Extract the [x, y] coordinate from the center of the cell holding the provided text.  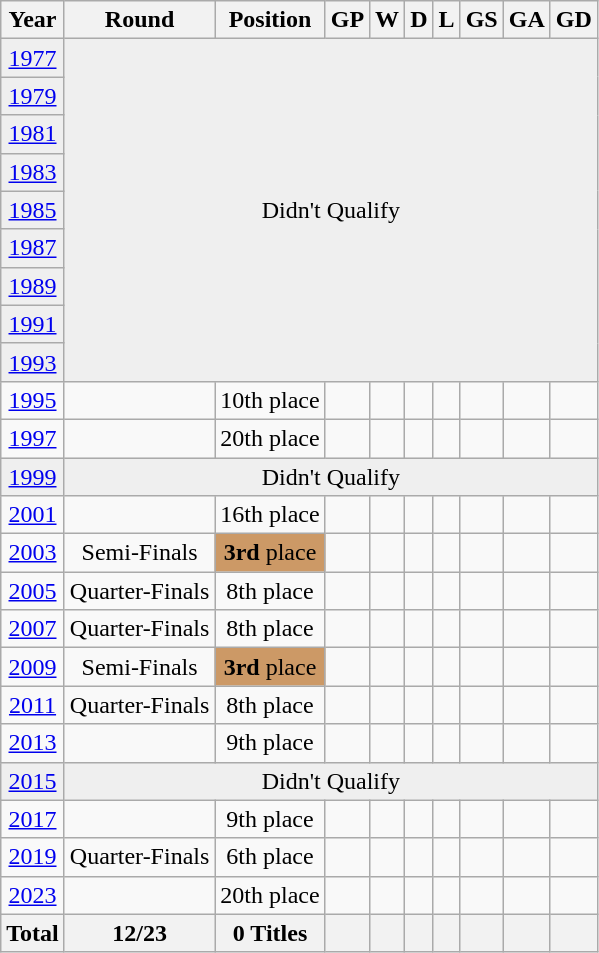
2003 [33, 553]
L [446, 20]
2009 [33, 667]
6th place [270, 857]
2015 [33, 781]
Position [270, 20]
GP [347, 20]
2017 [33, 819]
D [419, 20]
GS [482, 20]
1981 [33, 134]
1991 [33, 324]
GA [526, 20]
1993 [33, 362]
GD [574, 20]
0 Titles [270, 933]
16th place [270, 515]
Total [33, 933]
Year [33, 20]
1983 [33, 172]
10th place [270, 400]
12/23 [140, 933]
1997 [33, 438]
Round [140, 20]
2005 [33, 591]
2007 [33, 629]
1995 [33, 400]
1985 [33, 210]
1977 [33, 58]
2011 [33, 705]
2001 [33, 515]
W [388, 20]
1999 [33, 477]
2023 [33, 895]
1979 [33, 96]
2013 [33, 743]
2019 [33, 857]
1989 [33, 286]
1987 [33, 248]
